Locate the cell with the specified text and output its [x, y] center coordinate. 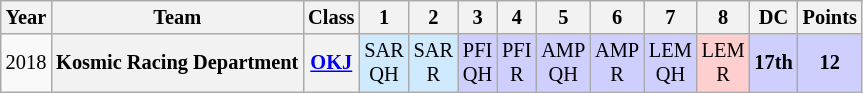
SARR [434, 63]
12 [830, 63]
LEMR [724, 63]
OKJ [331, 63]
5 [563, 17]
7 [670, 17]
SARQH [384, 63]
Team [177, 17]
1 [384, 17]
2 [434, 17]
2018 [26, 63]
3 [478, 17]
LEMQH [670, 63]
PFIQH [478, 63]
DC [773, 17]
AMPR [617, 63]
PFIR [516, 63]
Class [331, 17]
17th [773, 63]
AMPQH [563, 63]
6 [617, 17]
Points [830, 17]
Year [26, 17]
Kosmic Racing Department [177, 63]
8 [724, 17]
4 [516, 17]
